Scan for the cell matching the given text and deliver its (X, Y) coordinate at center. 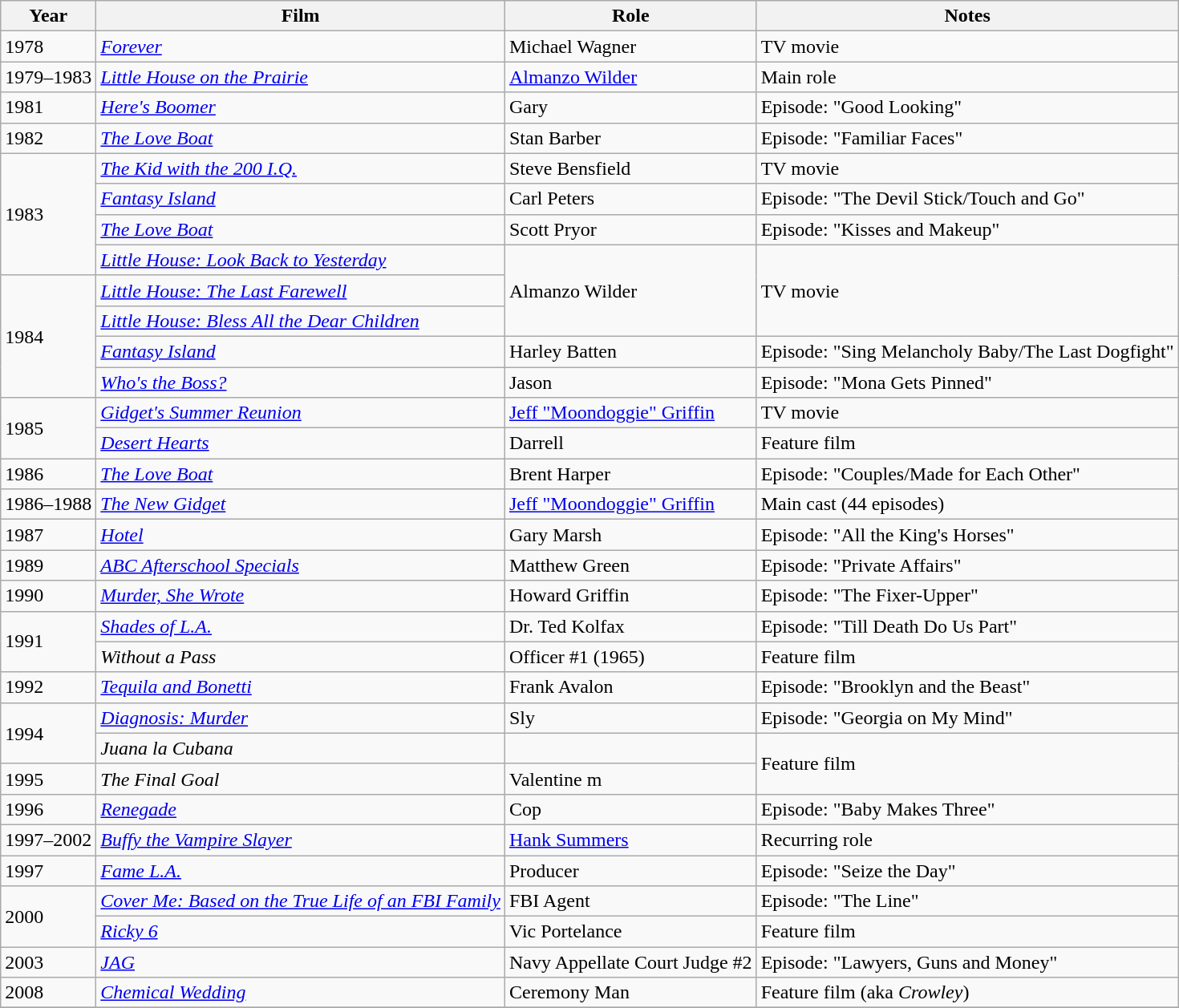
1989 (48, 565)
The Final Goal (301, 779)
Episode: "The Devil Stick/Touch and Go" (967, 199)
Ricky 6 (301, 932)
Main role (967, 77)
1985 (48, 428)
Michael Wagner (630, 47)
Episode: "Kisses and Makeup" (967, 229)
Little House on the Prairie (301, 77)
1997–2002 (48, 840)
Juana la Cubana (301, 748)
Episode: "Sing Melancholy Baby/The Last Dogfight" (967, 351)
Shades of L.A. (301, 626)
Matthew Green (630, 565)
Episode: "Familiar Faces" (967, 138)
1978 (48, 47)
Desert Hearts (301, 443)
2000 (48, 917)
1991 (48, 642)
1982 (48, 138)
Episode: "Private Affairs" (967, 565)
The Kid with the 200 I.Q. (301, 168)
2003 (48, 962)
Darrell (630, 443)
Gary (630, 107)
Stan Barber (630, 138)
Buffy the Vampire Slayer (301, 840)
Little House: Look Back to Yesterday (301, 260)
1987 (48, 535)
Without a Pass (301, 657)
Carl Peters (630, 199)
1979–1983 (48, 77)
Recurring role (967, 840)
Gary Marsh (630, 535)
Scott Pryor (630, 229)
Role (630, 16)
Steve Bensfield (630, 168)
Tequila and Bonetti (301, 687)
JAG (301, 962)
Murder, She Wrote (301, 596)
Feature film (aka Crowley) (967, 993)
Cop (630, 809)
Valentine m (630, 779)
Year (48, 16)
Episode: "All the King's Horses" (967, 535)
1992 (48, 687)
Episode: "Lawyers, Guns and Money" (967, 962)
Cover Me: Based on the True Life of an FBI Family (301, 901)
Episode: "The Fixer-Upper" (967, 596)
Episode: "Mona Gets Pinned" (967, 383)
Gidget's Summer Reunion (301, 413)
1990 (48, 596)
Main cast (44 episodes) (967, 504)
1984 (48, 336)
Jason (630, 383)
1981 (48, 107)
Episode: "Till Death Do Us Part" (967, 626)
Vic Portelance (630, 932)
Renegade (301, 809)
Here's Boomer (301, 107)
Diagnosis: Murder (301, 718)
Howard Griffin (630, 596)
Harley Batten (630, 351)
Hotel (301, 535)
Fame L.A. (301, 870)
Notes (967, 16)
Episode: "Brooklyn and the Beast" (967, 687)
Sly (630, 718)
Episode: "Couples/Made for Each Other" (967, 474)
Chemical Wedding (301, 993)
Episode: "The Line" (967, 901)
1996 (48, 809)
1983 (48, 214)
1986 (48, 474)
Producer (630, 870)
ABC Afterschool Specials (301, 565)
1997 (48, 870)
Little House: Bless All the Dear Children (301, 321)
Little House: The Last Farewell (301, 290)
Navy Appellate Court Judge #2 (630, 962)
The New Gidget (301, 504)
Officer #1 (1965) (630, 657)
1986–1988 (48, 504)
Ceremony Man (630, 993)
Hank Summers (630, 840)
Episode: "Seize the Day" (967, 870)
Brent Harper (630, 474)
1994 (48, 733)
Dr. Ted Kolfax (630, 626)
Who's the Boss? (301, 383)
1995 (48, 779)
Film (301, 16)
Episode: "Good Looking" (967, 107)
Episode: "Georgia on My Mind" (967, 718)
Forever (301, 47)
FBI Agent (630, 901)
2008 (48, 993)
Episode: "Baby Makes Three" (967, 809)
Frank Avalon (630, 687)
